Return (X, Y) of the center of cell containing provided text 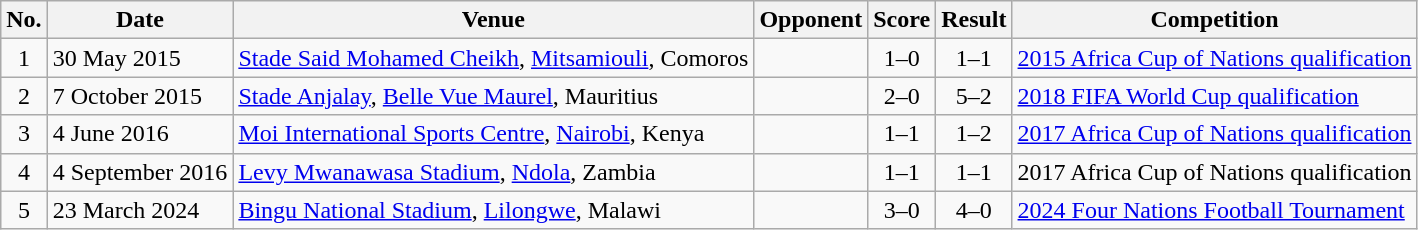
7 October 2015 (140, 96)
Bingu National Stadium, Lilongwe, Malawi (494, 210)
1 (24, 58)
No. (24, 20)
5 (24, 210)
2 (24, 96)
3 (24, 134)
2015 Africa Cup of Nations qualification (1214, 58)
Stade Said Mohamed Cheikh, Mitsamiouli, Comoros (494, 58)
1–0 (902, 58)
Opponent (811, 20)
1–2 (974, 134)
2–0 (902, 96)
4 September 2016 (140, 172)
4–0 (974, 210)
Result (974, 20)
Levy Mwanawasa Stadium, Ndola, Zambia (494, 172)
Date (140, 20)
2024 Four Nations Football Tournament (1214, 210)
Competition (1214, 20)
5–2 (974, 96)
30 May 2015 (140, 58)
Venue (494, 20)
Moi International Sports Centre, Nairobi, Kenya (494, 134)
Score (902, 20)
4 June 2016 (140, 134)
2018 FIFA World Cup qualification (1214, 96)
4 (24, 172)
23 March 2024 (140, 210)
3–0 (902, 210)
Stade Anjalay, Belle Vue Maurel, Mauritius (494, 96)
